Output the [X, Y] coordinate of the center of the cell containing the given text.  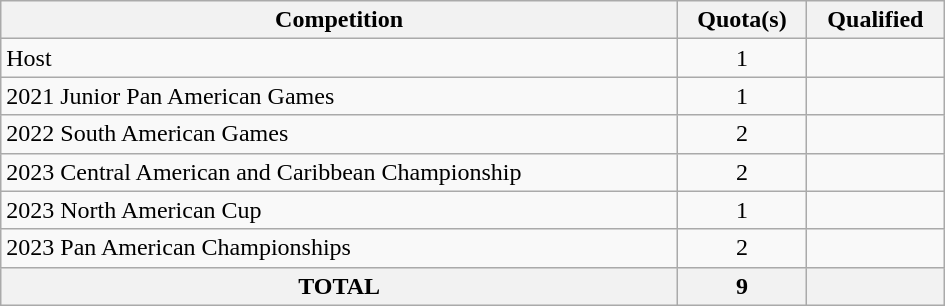
2023 North American Cup [340, 210]
TOTAL [340, 286]
2023 Central American and Caribbean Championship [340, 172]
2023 Pan American Championships [340, 248]
2021 Junior Pan American Games [340, 96]
Competition [340, 20]
2022 South American Games [340, 134]
9 [742, 286]
Quota(s) [742, 20]
Host [340, 58]
Qualified [876, 20]
